For the text-containing cell, return its midpoint in [X, Y] coordinate format. 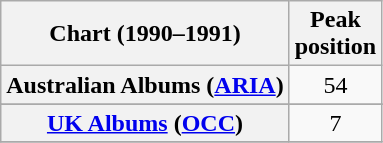
UK Albums (OCC) [145, 123]
7 [335, 123]
Australian Albums (ARIA) [145, 85]
Peakposition [335, 34]
Chart (1990–1991) [145, 34]
54 [335, 85]
